Capture the cell that displays the provided text and extract its [X, Y] central coordinate. 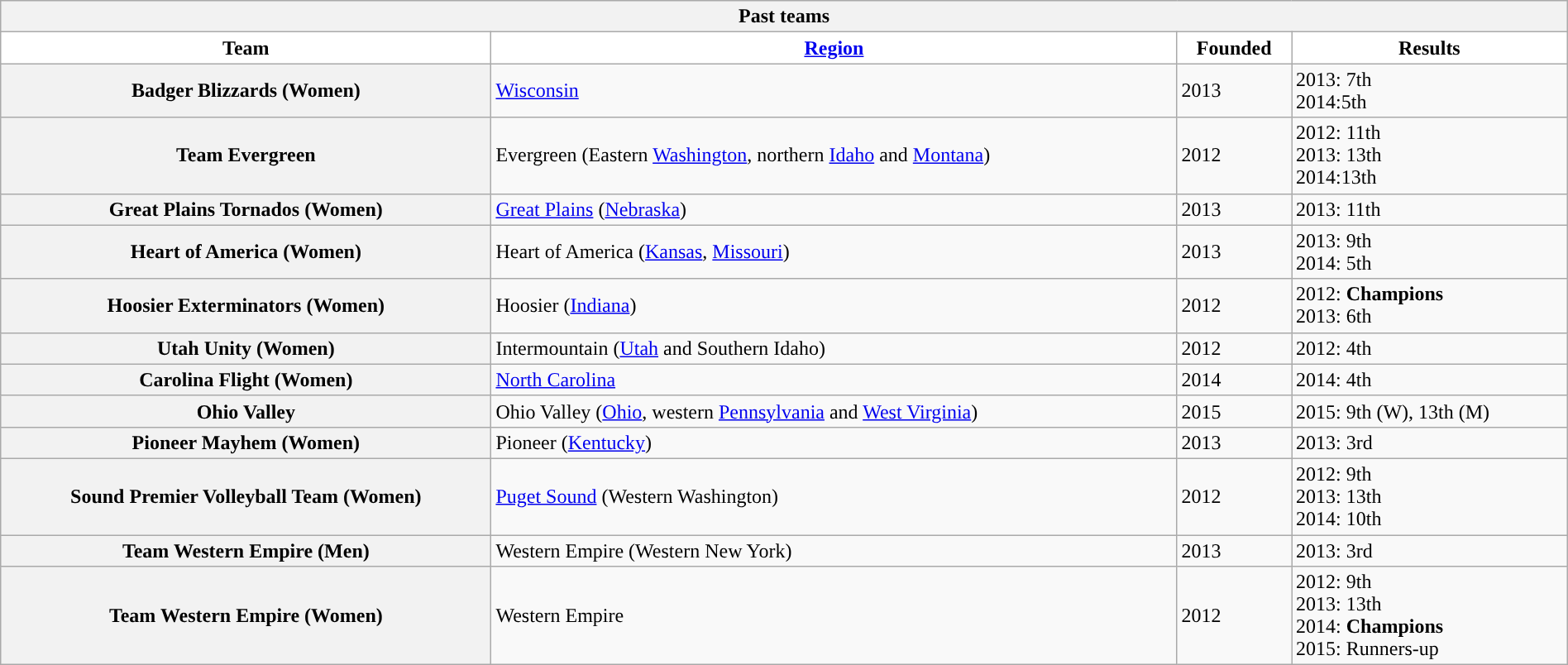
2013: 11th [1430, 209]
North Carolina [834, 380]
2014 [1234, 380]
Team [246, 48]
Past teams [784, 17]
Ohio Valley [246, 411]
2015: 9th (W), 13th (M) [1430, 411]
Hoosier Exterminators (Women) [246, 306]
Utah Unity (Women) [246, 348]
Great Plains (Nebraska) [834, 209]
Pioneer Mayhem (Women) [246, 443]
Badger Blizzards (Women) [246, 91]
2013: 7th2014:5th [1430, 91]
Team Western Empire (Women) [246, 615]
Pioneer (Kentucky) [834, 443]
Region [834, 48]
Team Evergreen [246, 155]
2012: 9th2013: 13th2014: 10th [1430, 496]
Carolina Flight (Women) [246, 380]
Heart of America (Kansas, Missouri) [834, 251]
Wisconsin [834, 91]
Founded [1234, 48]
Western Empire [834, 615]
Ohio Valley (Ohio, western Pennsylvania and West Virginia) [834, 411]
2012: 11th2013: 13th2014:13th [1430, 155]
Results [1430, 48]
2014: 4th [1430, 380]
Great Plains Tornados (Women) [246, 209]
2012: 4th [1430, 348]
Sound Premier Volleyball Team (Women) [246, 496]
Intermountain (Utah and Southern Idaho) [834, 348]
Puget Sound (Western Washington) [834, 496]
2013: 9th2014: 5th [1430, 251]
Team Western Empire (Men) [246, 550]
Hoosier (Indiana) [834, 306]
Heart of America (Women) [246, 251]
2015 [1234, 411]
Western Empire (Western New York) [834, 550]
2012: 9th2013: 13th2014: Champions2015: Runners-up [1430, 615]
Evergreen (Eastern Washington, northern Idaho and Montana) [834, 155]
2012: Champions2013: 6th [1430, 306]
